From the cell containing the given text, extract its center point as (X, Y) coordinate. 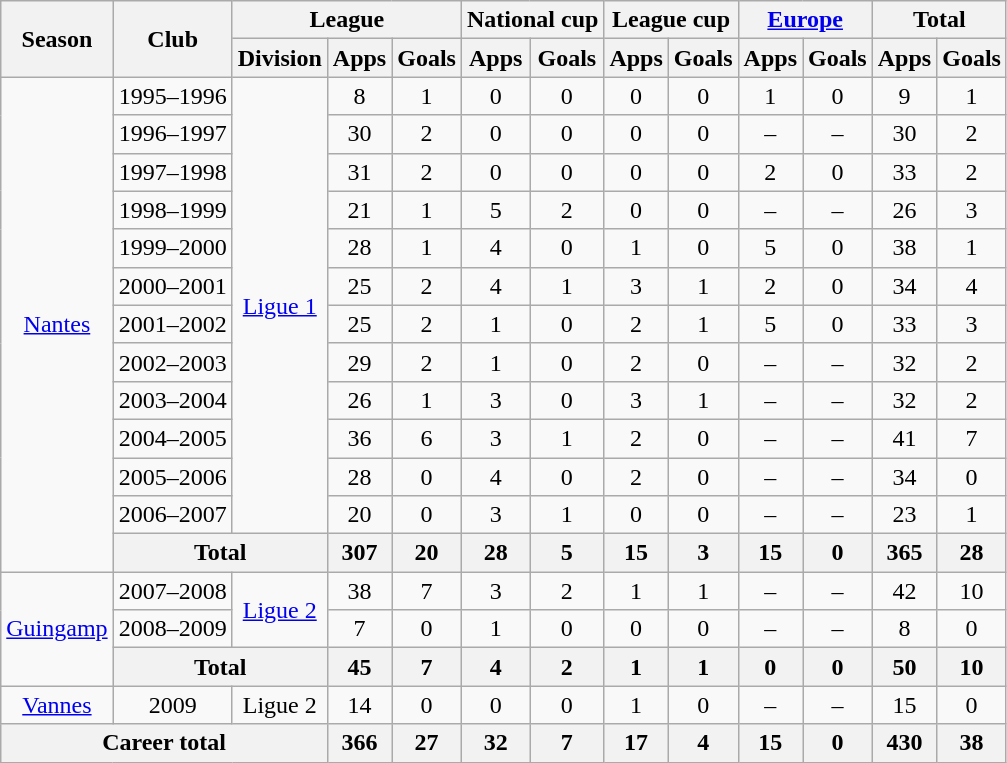
23 (904, 515)
League cup (671, 20)
1995–1996 (172, 96)
2003–2004 (172, 400)
31 (359, 172)
27 (427, 743)
Europe (805, 20)
Division (280, 58)
Season (57, 39)
36 (359, 438)
17 (636, 743)
21 (359, 210)
430 (904, 743)
1997–1998 (172, 172)
14 (359, 705)
9 (904, 96)
2000–2001 (172, 286)
2005–2006 (172, 477)
2007–2008 (172, 591)
2002–2003 (172, 362)
42 (904, 591)
6 (427, 438)
League (346, 20)
Vannes (57, 705)
Guingamp (57, 629)
45 (359, 667)
2004–2005 (172, 438)
Ligue 1 (280, 306)
29 (359, 362)
2006–2007 (172, 515)
307 (359, 553)
2001–2002 (172, 324)
41 (904, 438)
50 (904, 667)
Career total (164, 743)
366 (359, 743)
1996–1997 (172, 134)
2009 (172, 705)
National cup (532, 20)
1998–1999 (172, 210)
365 (904, 553)
Club (172, 39)
2008–2009 (172, 629)
1999–2000 (172, 248)
Nantes (57, 324)
